Extract the [X, Y] coordinate from the center of the cell holding the provided text.  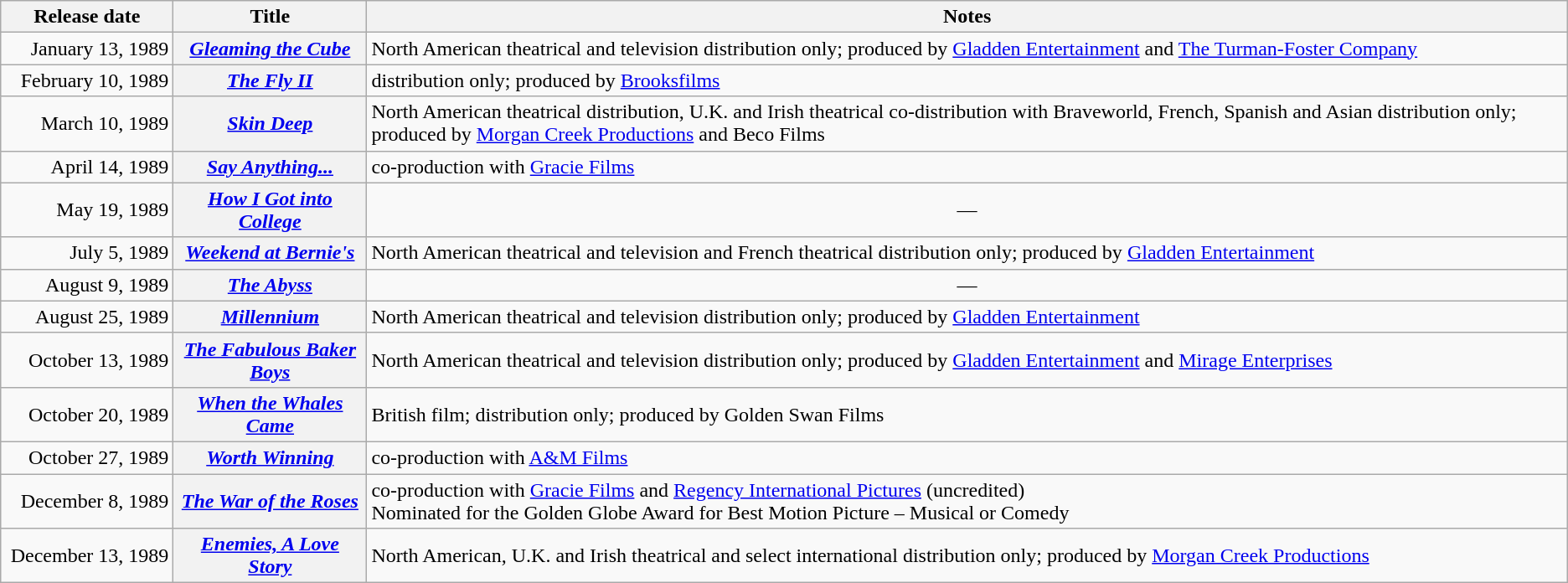
May 19, 1989 [87, 209]
August 9, 1989 [87, 285]
August 25, 1989 [87, 317]
July 5, 1989 [87, 253]
distribution only; produced by Brooksfilms [967, 80]
British film; distribution only; produced by Golden Swan Films [967, 414]
How I Got into College [270, 209]
October 27, 1989 [87, 457]
Enemies, A Love Story [270, 556]
Notes [967, 17]
North American theatrical and television distribution only; produced by Gladden Entertainment [967, 317]
October 13, 1989 [87, 360]
The Fly II [270, 80]
October 20, 1989 [87, 414]
December 13, 1989 [87, 556]
December 8, 1989 [87, 501]
Title [270, 17]
February 10, 1989 [87, 80]
Skin Deep [270, 124]
January 13, 1989 [87, 49]
North American, U.K. and Irish theatrical and select international distribution only; produced by Morgan Creek Productions [967, 556]
The Abyss [270, 285]
Gleaming the Cube [270, 49]
Release date [87, 17]
When the Whales Came [270, 414]
The War of the Roses [270, 501]
Weekend at Bernie's [270, 253]
co-production with Gracie Films [967, 167]
co-production with A&M Films [967, 457]
Worth Winning [270, 457]
Say Anything... [270, 167]
March 10, 1989 [87, 124]
The Fabulous Baker Boys [270, 360]
North American theatrical and television and French theatrical distribution only; produced by Gladden Entertainment [967, 253]
April 14, 1989 [87, 167]
North American theatrical and television distribution only; produced by Gladden Entertainment and The Turman-Foster Company [967, 49]
Millennium [270, 317]
North American theatrical and television distribution only; produced by Gladden Entertainment and Mirage Enterprises [967, 360]
